Pinpoint the cell where the given text exists, returning its [x, y] midpoint coordinate. 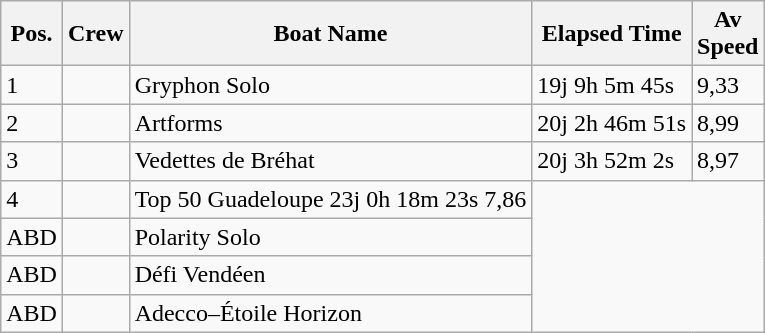
3 [32, 161]
1 [32, 85]
Artforms [330, 123]
19j 9h 5m 45s [612, 85]
Top 50 Guadeloupe 23j 0h 18m 23s 7,86 [330, 199]
Pos. [32, 34]
20j 3h 52m 2s [612, 161]
20j 2h 46m 51s [612, 123]
4 [32, 199]
Vedettes de Bréhat [330, 161]
AvSpeed [728, 34]
Gryphon Solo [330, 85]
Polarity Solo [330, 237]
2 [32, 123]
Défi Vendéen [330, 275]
9,33 [728, 85]
Boat Name [330, 34]
Crew [96, 34]
Adecco–Étoile Horizon [330, 313]
8,99 [728, 123]
8,97 [728, 161]
Elapsed Time [612, 34]
